Determine the (x, y) coordinate at the center of the cell enclosing the given text.  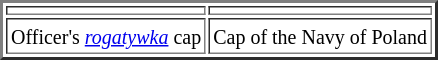
Officer's rogatywka cap (106, 36)
Cap of the Navy of Poland (320, 36)
